For the text-containing cell, return its midpoint in [X, Y] coordinate format. 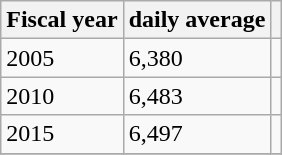
Fiscal year [62, 20]
2015 [62, 134]
2005 [62, 58]
6,483 [197, 96]
6,497 [197, 134]
daily average [197, 20]
6,380 [197, 58]
2010 [62, 96]
